Return [x, y] of the center of cell containing provided text 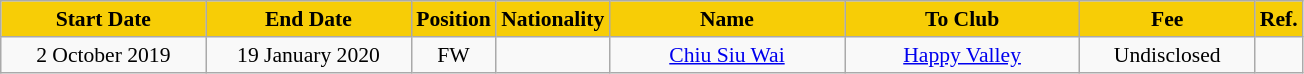
Position [454, 19]
Fee [1168, 19]
2 October 2019 [104, 55]
Ref. [1279, 19]
Name [726, 19]
FW [454, 55]
Nationality [552, 19]
Start Date [104, 19]
Undisclosed [1168, 55]
To Club [962, 19]
Chiu Siu Wai [726, 55]
Happy Valley [962, 55]
19 January 2020 [308, 55]
End Date [308, 19]
